Scan for the cell matching the given text and deliver its [X, Y] coordinate at center. 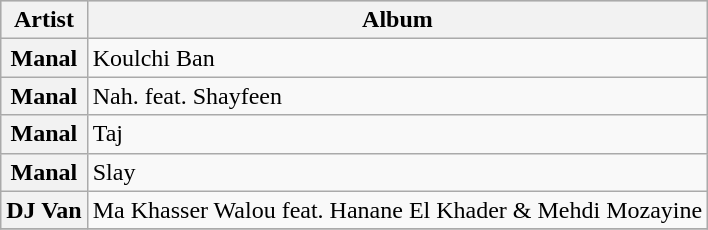
DJ Van [44, 210]
Ma Khasser Walou feat. Hanane El Khader & Mehdi Mozayine [397, 210]
Slay [397, 172]
Koulchi Ban [397, 58]
Artist [44, 20]
Taj [397, 134]
Album [397, 20]
Nah. feat. Shayfeen [397, 96]
